Capture the cell that displays the provided text and extract its [X, Y] central coordinate. 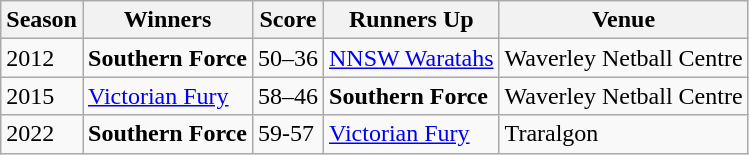
Winners [167, 20]
2015 [42, 96]
2012 [42, 58]
Score [288, 20]
Season [42, 20]
58–46 [288, 96]
59-57 [288, 134]
NNSW Waratahs [412, 58]
Traralgon [624, 134]
Runners Up [412, 20]
50–36 [288, 58]
Venue [624, 20]
2022 [42, 134]
